Return the (X, Y) coordinate for the center point of the cell that contains the specified text.  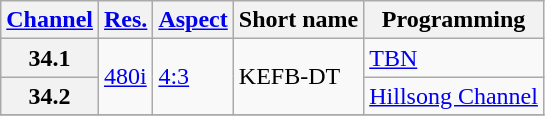
Programming (454, 20)
4:3 (193, 77)
Res. (126, 20)
Hillsong Channel (454, 96)
Short name (298, 20)
Channel (50, 20)
34.1 (50, 58)
Aspect (193, 20)
KEFB-DT (298, 77)
TBN (454, 58)
34.2 (50, 96)
480i (126, 77)
